Capture the cell that displays the provided text and extract its [X, Y] central coordinate. 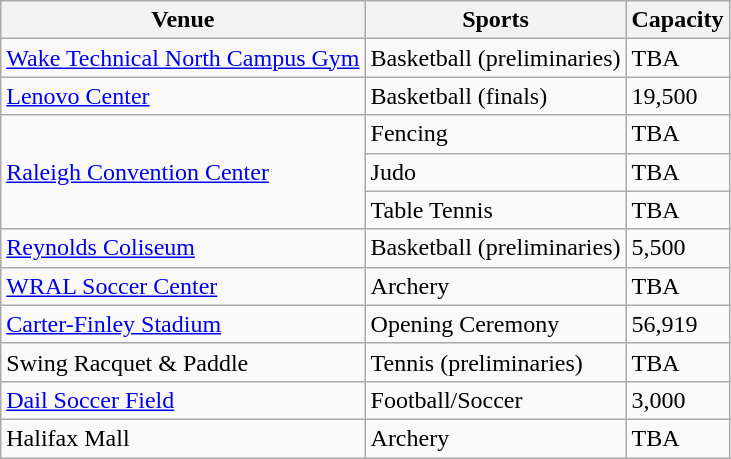
Wake Technical North Campus Gym [183, 58]
Football/Soccer [496, 400]
Tennis (preliminaries) [496, 362]
Raleigh Convention Center [183, 172]
Basketball (finals) [496, 96]
WRAL Soccer Center [183, 286]
Sports [496, 20]
Judo [496, 172]
Capacity [678, 20]
Table Tennis [496, 210]
Dail Soccer Field [183, 400]
Lenovo Center [183, 96]
Fencing [496, 134]
Reynolds Coliseum [183, 248]
5,500 [678, 248]
56,919 [678, 324]
19,500 [678, 96]
Carter-Finley Stadium [183, 324]
3,000 [678, 400]
Venue [183, 20]
Swing Racquet & Paddle [183, 362]
Opening Ceremony [496, 324]
Halifax Mall [183, 438]
